Provide the [X, Y] coordinate of the cell's center where the given text is located.  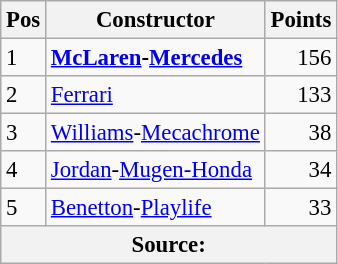
Benetton-Playlife [156, 208]
38 [300, 133]
33 [300, 208]
5 [24, 208]
Ferrari [156, 95]
Constructor [156, 20]
Pos [24, 20]
Williams-Mecachrome [156, 133]
Jordan-Mugen-Honda [156, 170]
133 [300, 95]
Source: [169, 245]
1 [24, 58]
156 [300, 58]
3 [24, 133]
4 [24, 170]
McLaren-Mercedes [156, 58]
2 [24, 95]
34 [300, 170]
Points [300, 20]
